Return the (x, y) coordinate for the center point of the cell that contains the specified text.  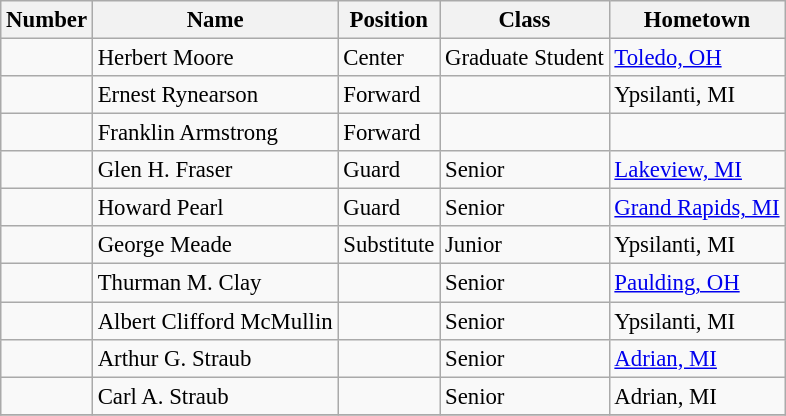
Carl A. Straub (215, 396)
Toledo, OH (697, 58)
Graduate Student (524, 58)
Paulding, OH (697, 283)
Ernest Rynearson (215, 95)
Arthur G. Straub (215, 358)
Albert Clifford McMullin (215, 321)
Number (47, 20)
Name (215, 20)
Franklin Armstrong (215, 133)
Substitute (389, 245)
Grand Rapids, MI (697, 208)
Class (524, 20)
Herbert Moore (215, 58)
Howard Pearl (215, 208)
Lakeview, MI (697, 170)
Position (389, 20)
Hometown (697, 20)
Junior (524, 245)
Glen H. Fraser (215, 170)
Thurman M. Clay (215, 283)
George Meade (215, 245)
Center (389, 58)
